For the text-containing cell, return its midpoint in [x, y] coordinate format. 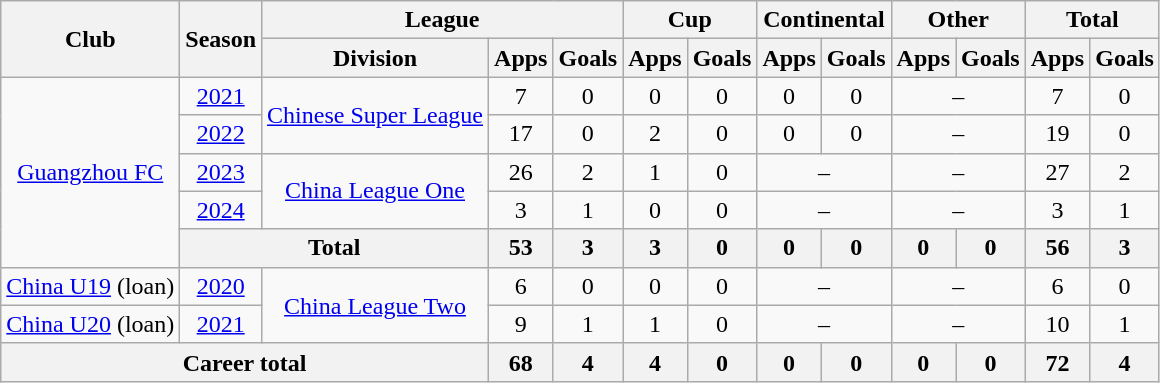
2020 [221, 286]
Chinese Super League [376, 115]
9 [521, 324]
Season [221, 39]
56 [1057, 248]
Other [958, 20]
19 [1057, 134]
17 [521, 134]
2024 [221, 210]
Club [90, 39]
China U20 (loan) [90, 324]
27 [1057, 172]
2022 [221, 134]
26 [521, 172]
Cup [690, 20]
Career total [245, 362]
10 [1057, 324]
Guangzhou FC [90, 172]
China U19 (loan) [90, 286]
53 [521, 248]
68 [521, 362]
China League Two [376, 305]
Division [376, 58]
League [442, 20]
2023 [221, 172]
China League One [376, 191]
72 [1057, 362]
Continental [824, 20]
